Find where the given text appears and provide that cell's center as (X, Y) coordinate. 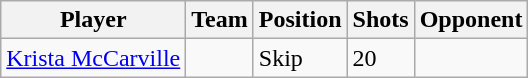
Krista McCarville (94, 58)
Team (220, 20)
Position (300, 20)
Skip (300, 58)
Player (94, 20)
Opponent (471, 20)
20 (380, 58)
Shots (380, 20)
